Identify which cell holds the provided text, then report its (x, y) central coordinate. 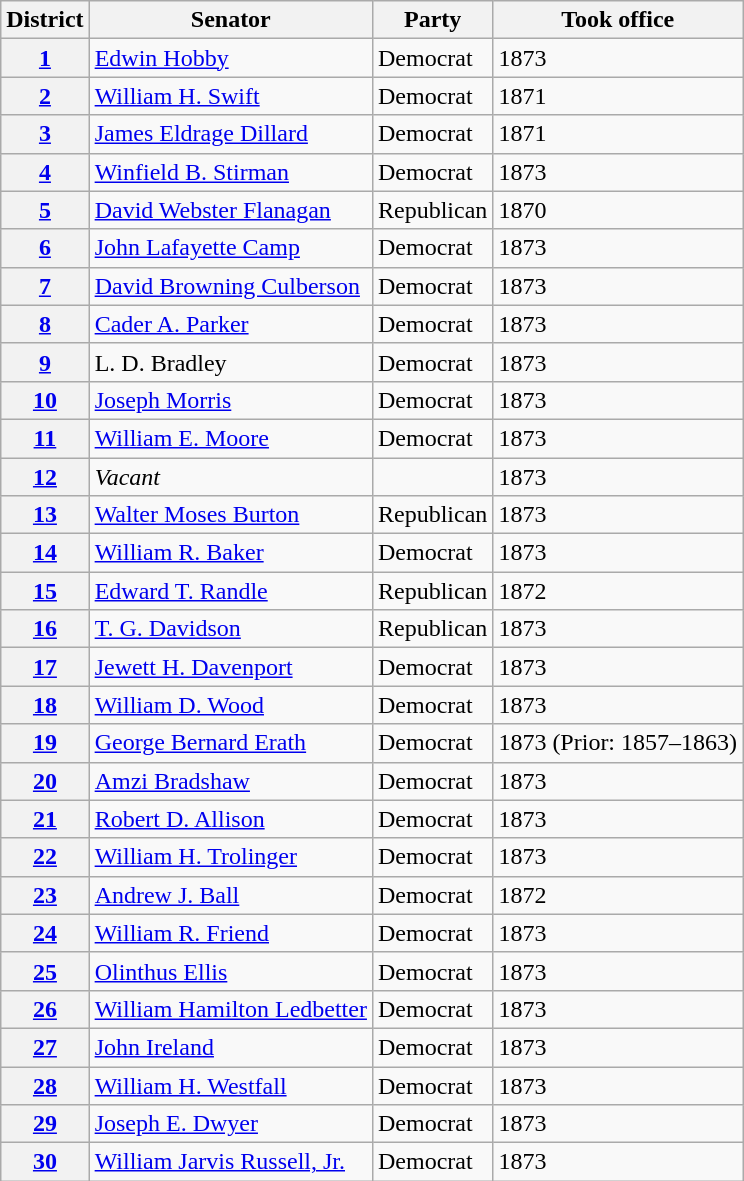
Robert D. Allison (230, 819)
29 (45, 1124)
District (45, 20)
David Browning Culberson (230, 286)
5 (45, 210)
12 (45, 477)
30 (45, 1162)
7 (45, 286)
Olinthus Ellis (230, 971)
William E. Moore (230, 438)
Took office (618, 20)
14 (45, 553)
22 (45, 857)
Amzi Bradshaw (230, 781)
William R. Friend (230, 933)
8 (45, 324)
Andrew J. Ball (230, 895)
Joseph E. Dwyer (230, 1124)
13 (45, 515)
William H. Trolinger (230, 857)
William R. Baker (230, 553)
1870 (618, 210)
23 (45, 895)
John Ireland (230, 1047)
3 (45, 134)
Jewett H. Davenport (230, 667)
19 (45, 743)
William Hamilton Ledbetter (230, 1009)
25 (45, 971)
9 (45, 362)
11 (45, 438)
26 (45, 1009)
10 (45, 400)
20 (45, 781)
David Webster Flanagan (230, 210)
Joseph Morris (230, 400)
Edward T. Randle (230, 591)
William H. Westfall (230, 1085)
1873 (Prior: 1857–1863) (618, 743)
Vacant (230, 477)
Edwin Hobby (230, 58)
T. G. Davidson (230, 629)
Senator (230, 20)
16 (45, 629)
27 (45, 1047)
William D. Wood (230, 705)
John Lafayette Camp (230, 248)
George Bernard Erath (230, 743)
6 (45, 248)
James Eldrage Dillard (230, 134)
21 (45, 819)
2 (45, 96)
Walter Moses Burton (230, 515)
Winfield B. Stirman (230, 172)
William Jarvis Russell, Jr. (230, 1162)
15 (45, 591)
18 (45, 705)
28 (45, 1085)
17 (45, 667)
Party (432, 20)
24 (45, 933)
4 (45, 172)
1 (45, 58)
William H. Swift (230, 96)
L. D. Bradley (230, 362)
Cader A. Parker (230, 324)
